Search for the cell housing the specified text and yield its (x, y) center coordinate. 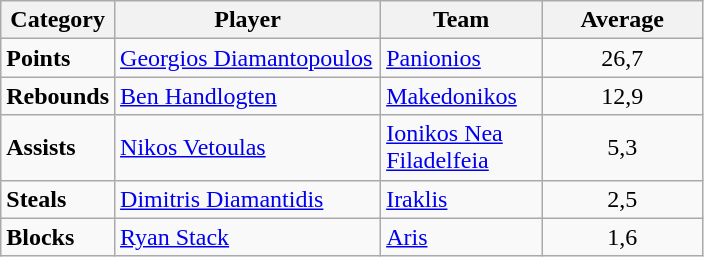
2,5 (622, 199)
Blocks (58, 237)
Rebounds (58, 96)
12,9 (622, 96)
1,6 (622, 237)
Ryan Stack (248, 237)
Team (462, 20)
Average (622, 20)
5,3 (622, 148)
Nikos Vetoulas (248, 148)
26,7 (622, 58)
Steals (58, 199)
Assists (58, 148)
Ben Handlogten (248, 96)
Ionikos Nea Filadelfeia (462, 148)
Iraklis (462, 199)
Category (58, 20)
Makedonikos (462, 96)
Dimitris Diamantidis (248, 199)
Georgios Diamantopoulos (248, 58)
Points (58, 58)
Aris (462, 237)
Player (248, 20)
Panionios (462, 58)
